Determine the [x, y] coordinate at the center of the cell enclosing the given text.  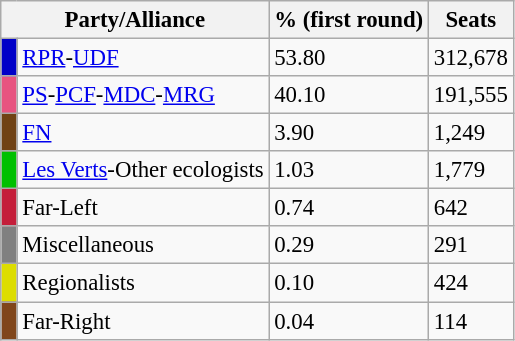
114 [470, 321]
Far-Right [143, 321]
0.04 [349, 321]
Miscellaneous [143, 245]
0.74 [349, 208]
1,779 [470, 170]
424 [470, 283]
53.80 [349, 58]
1.03 [349, 170]
Seats [470, 20]
Party/Alliance [135, 20]
0.10 [349, 283]
191,555 [470, 95]
Regionalists [143, 283]
642 [470, 208]
% (first round) [349, 20]
Les Verts-Other ecologists [143, 170]
Far-Left [143, 208]
312,678 [470, 58]
40.10 [349, 95]
RPR-UDF [143, 58]
1,249 [470, 133]
3.90 [349, 133]
FN [143, 133]
291 [470, 245]
PS-PCF-MDC-MRG [143, 95]
0.29 [349, 245]
